Determine the [X, Y] coordinate at the center of the cell enclosing the given text.  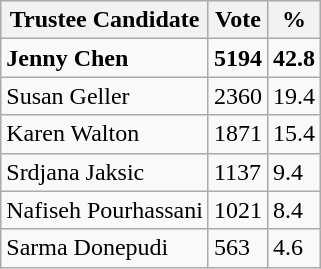
19.4 [294, 96]
42.8 [294, 58]
% [294, 20]
Nafiseh Pourhassani [105, 210]
Sarma Donepudi [105, 248]
4.6 [294, 248]
9.4 [294, 172]
1871 [238, 134]
2360 [238, 96]
8.4 [294, 210]
1021 [238, 210]
1137 [238, 172]
Jenny Chen [105, 58]
Trustee Candidate [105, 20]
Vote [238, 20]
Susan Geller [105, 96]
Karen Walton [105, 134]
Srdjana Jaksic [105, 172]
563 [238, 248]
15.4 [294, 134]
5194 [238, 58]
